Return [x, y] of the center of cell containing provided text 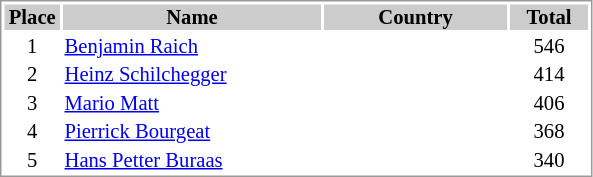
5 [32, 160]
Mario Matt [192, 103]
368 [549, 131]
4 [32, 131]
340 [549, 160]
Place [32, 17]
2 [32, 75]
414 [549, 75]
Heinz Schilchegger [192, 75]
Name [192, 17]
Country [416, 17]
1 [32, 46]
Total [549, 17]
406 [549, 103]
Benjamin Raich [192, 46]
Hans Petter Buraas [192, 160]
3 [32, 103]
546 [549, 46]
Pierrick Bourgeat [192, 131]
